Search for the cell housing the specified text and yield its [x, y] center coordinate. 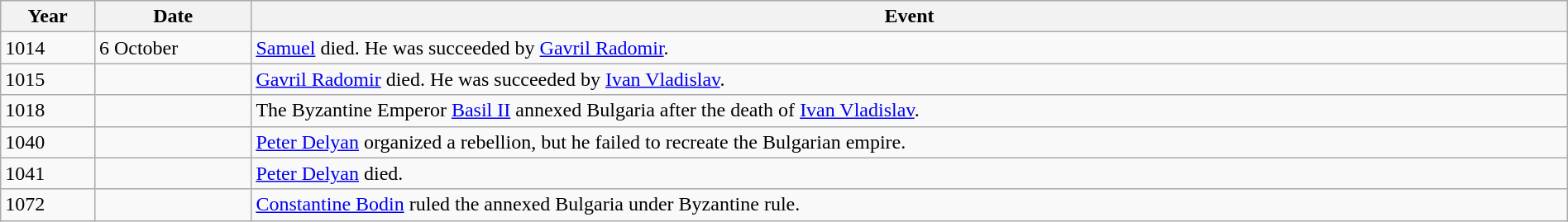
1014 [48, 48]
Date [172, 17]
Year [48, 17]
1018 [48, 111]
1040 [48, 142]
1072 [48, 205]
Peter Delyan died. [910, 173]
Gavril Radomir died. He was succeeded by Ivan Vladislav. [910, 79]
1041 [48, 173]
Peter Delyan organized a rebellion, but he failed to recreate the Bulgarian empire. [910, 142]
1015 [48, 79]
Constantine Bodin ruled the annexed Bulgaria under Byzantine rule. [910, 205]
The Byzantine Emperor Basil II annexed Bulgaria after the death of Ivan Vladislav. [910, 111]
Samuel died. He was succeeded by Gavril Radomir. [910, 48]
6 October [172, 48]
Event [910, 17]
